Search for the cell housing the specified text and yield its (X, Y) center coordinate. 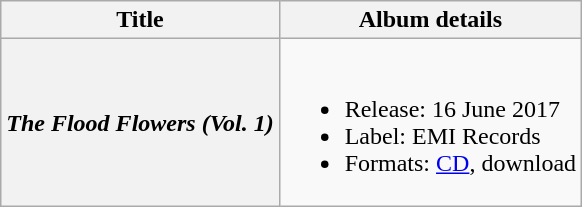
The Flood Flowers (Vol. 1) (140, 122)
Album details (430, 20)
Title (140, 20)
Release: 16 June 2017Label: EMI RecordsFormats: CD, download (430, 122)
